Pinpoint the cell where the given text exists, returning its (x, y) midpoint coordinate. 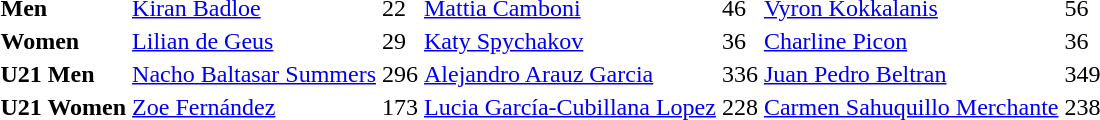
296 (400, 74)
29 (400, 41)
36 (740, 41)
Juan Pedro Beltran (911, 74)
336 (740, 74)
Katy Spychakov (570, 41)
Nacho Baltasar Summers (254, 74)
Lilian de Geus (254, 41)
Alejandro Arauz Garcia (570, 74)
Charline Picon (911, 41)
